Output the [X, Y] coordinate of the center of the cell containing the given text.  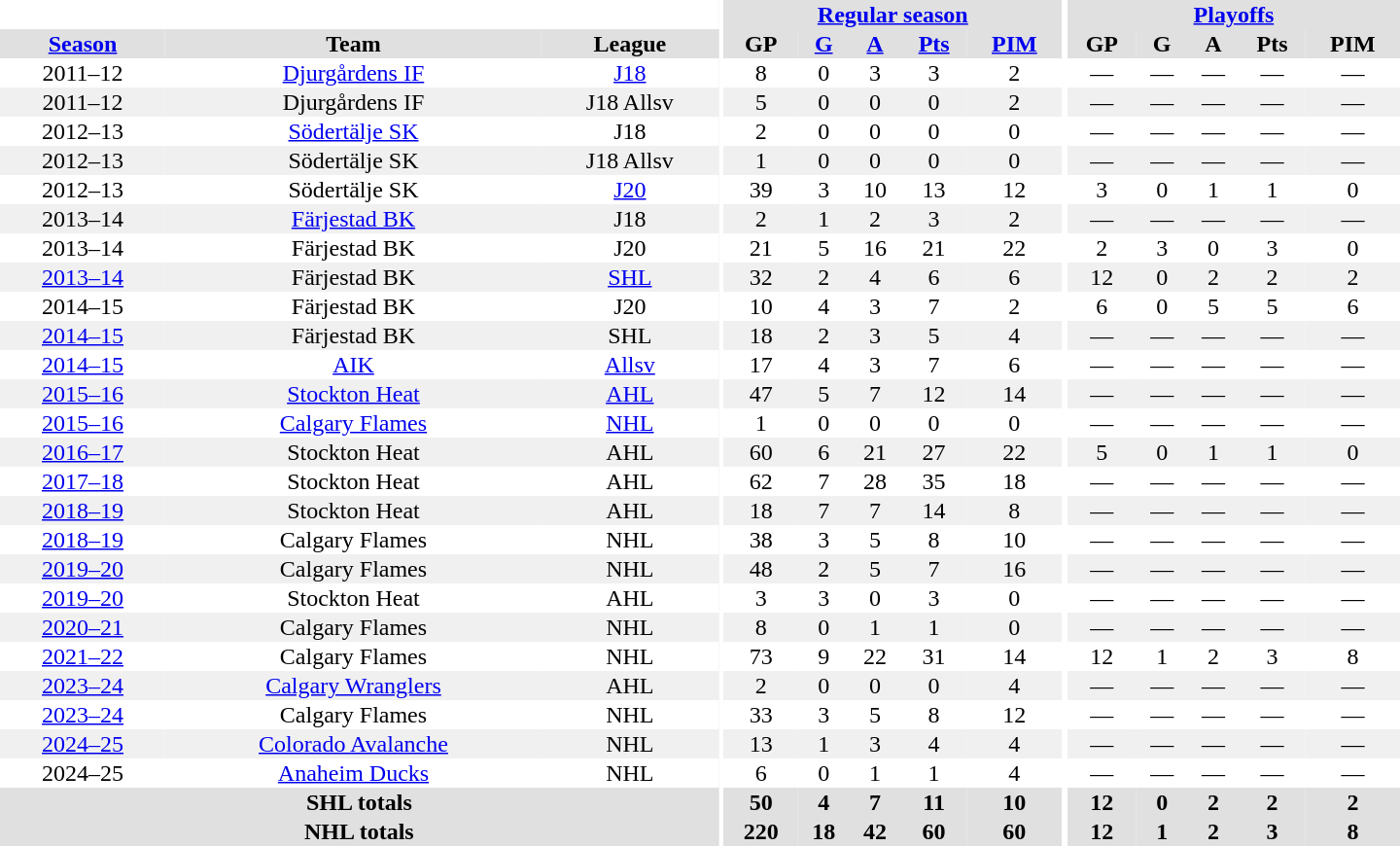
17 [761, 365]
2016–17 [83, 452]
Playoffs [1234, 15]
Season [83, 44]
27 [933, 452]
220 [761, 831]
48 [761, 569]
9 [824, 656]
League [630, 44]
2021–22 [83, 656]
Colorado Avalanche [354, 744]
2017–18 [83, 481]
Regular season [892, 15]
AIK [354, 365]
62 [761, 481]
50 [761, 802]
11 [933, 802]
32 [761, 277]
Team [354, 44]
33 [761, 715]
42 [875, 831]
47 [761, 394]
Calgary Wranglers [354, 686]
NHL totals [360, 831]
35 [933, 481]
SHL totals [360, 802]
31 [933, 656]
38 [761, 540]
Anaheim Ducks [354, 773]
39 [761, 190]
28 [875, 481]
73 [761, 656]
Allsv [630, 365]
2020–21 [83, 627]
